Find where the given text appears and provide that cell's center as (X, Y) coordinate. 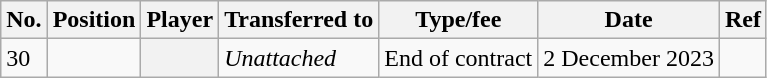
Player (180, 20)
No. (24, 20)
Transferred to (299, 20)
2 December 2023 (629, 58)
Date (629, 20)
Ref (742, 20)
End of contract (458, 58)
30 (24, 58)
Position (94, 20)
Type/fee (458, 20)
Unattached (299, 58)
